Scan for the cell matching the given text and deliver its (x, y) coordinate at center. 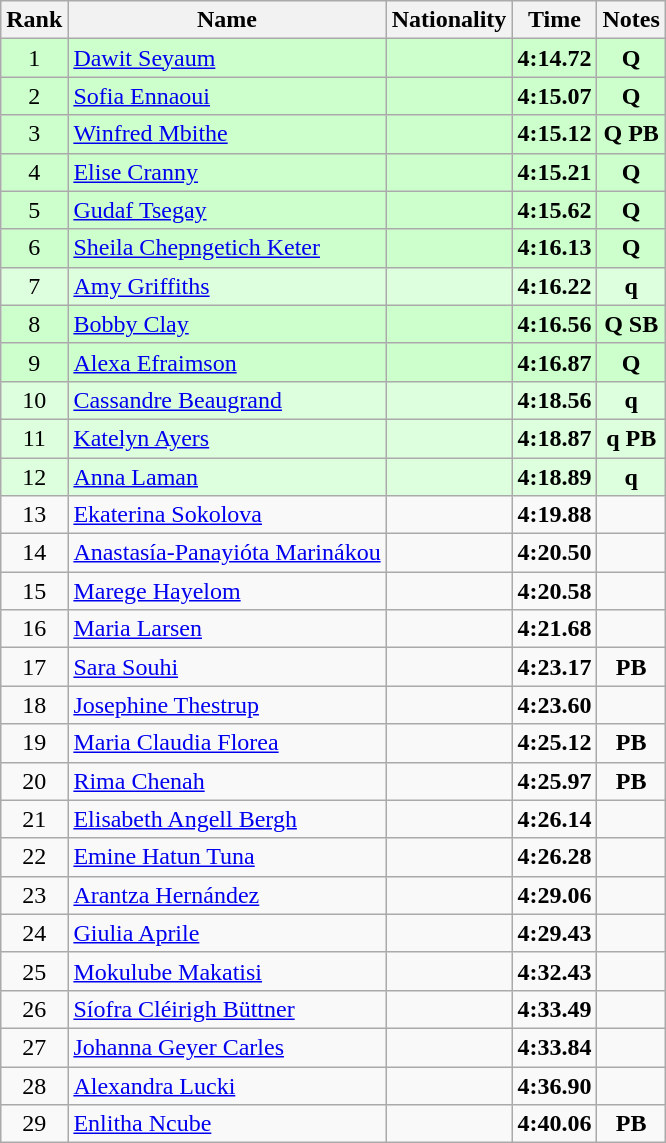
Q SB (631, 324)
q PB (631, 438)
Enlitha Ncube (227, 1124)
11 (34, 438)
Cassandre Beaugrand (227, 400)
4:32.43 (554, 971)
Dawit Seyaum (227, 58)
Bobby Clay (227, 324)
Winfred Mbithe (227, 134)
Anna Laman (227, 477)
4:16.87 (554, 362)
2 (34, 96)
4:40.06 (554, 1124)
4:36.90 (554, 1085)
4:26.28 (554, 857)
Rank (34, 20)
4:16.22 (554, 286)
Sheila Chepngetich Keter (227, 248)
Arantza Hernández (227, 895)
Giulia Aprile (227, 933)
Amy Griffiths (227, 286)
4:18.87 (554, 438)
Johanna Geyer Carles (227, 1047)
Elise Cranny (227, 172)
Elisabeth Angell Bergh (227, 819)
25 (34, 971)
16 (34, 629)
7 (34, 286)
4 (34, 172)
27 (34, 1047)
Josephine Thestrup (227, 705)
20 (34, 781)
1 (34, 58)
Alexa Efraimson (227, 362)
3 (34, 134)
22 (34, 857)
4:26.14 (554, 819)
14 (34, 553)
Anastasía-Panayióta Marinákou (227, 553)
Name (227, 20)
Katelyn Ayers (227, 438)
Notes (631, 20)
Maria Claudia Florea (227, 743)
Gudaf Tsegay (227, 210)
28 (34, 1085)
17 (34, 667)
Maria Larsen (227, 629)
4:21.68 (554, 629)
Sara Souhi (227, 667)
15 (34, 591)
4:14.72 (554, 58)
4:19.88 (554, 515)
Nationality (449, 20)
4:29.43 (554, 933)
4:15.21 (554, 172)
21 (34, 819)
26 (34, 1009)
9 (34, 362)
4:25.97 (554, 781)
4:15.07 (554, 96)
Time (554, 20)
4:25.12 (554, 743)
Marege Hayelom (227, 591)
8 (34, 324)
Q PB (631, 134)
18 (34, 705)
4:16.13 (554, 248)
4:33.49 (554, 1009)
Sofia Ennaoui (227, 96)
24 (34, 933)
12 (34, 477)
13 (34, 515)
Rima Chenah (227, 781)
4:15.12 (554, 134)
4:33.84 (554, 1047)
4:18.56 (554, 400)
Emine Hatun Tuna (227, 857)
23 (34, 895)
19 (34, 743)
4:20.58 (554, 591)
6 (34, 248)
Mokulube Makatisi (227, 971)
Síofra Cléirigh Büttner (227, 1009)
Ekaterina Sokolova (227, 515)
4:23.17 (554, 667)
4:18.89 (554, 477)
5 (34, 210)
4:16.56 (554, 324)
29 (34, 1124)
4:20.50 (554, 553)
4:15.62 (554, 210)
4:29.06 (554, 895)
4:23.60 (554, 705)
Alexandra Lucki (227, 1085)
10 (34, 400)
